Return the [X, Y] coordinate for the center point of the cell that contains the specified text.  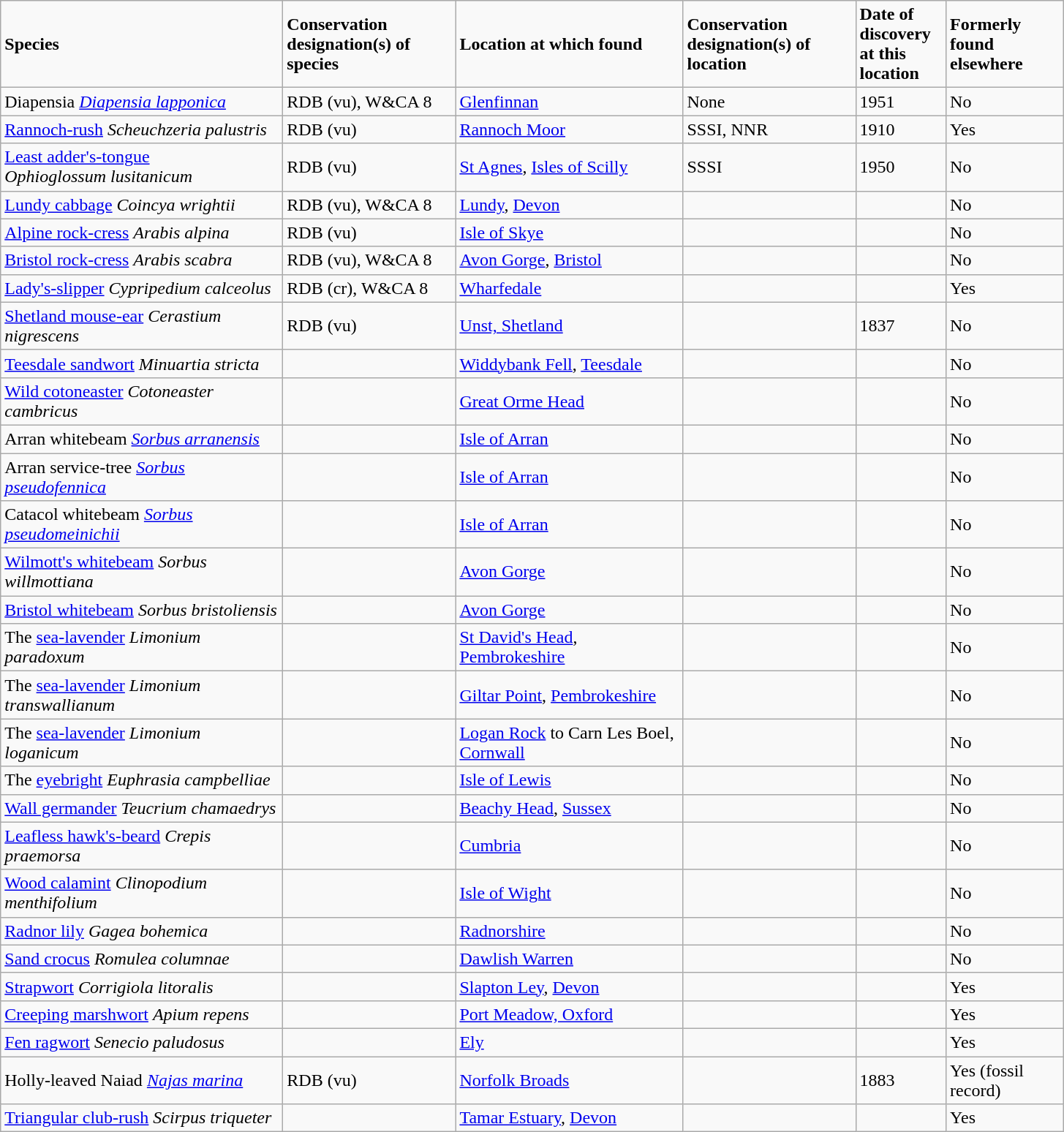
Avon Gorge, Bristol [569, 260]
Wall germander Teucrium chamaedrys [142, 808]
Teesdale sandwort Minuartia stricta [142, 363]
Unst, Shetland [569, 326]
St David's Head, Pembrokeshire [569, 648]
Slapton Ley, Devon [569, 986]
Holly-leaved Naiad Najas marina [142, 1079]
Shetland mouse-ear Cerastium nigrescens [142, 326]
Wood calamint Clinopodium menthifolium [142, 894]
St Agnes, Isles of Scilly [569, 167]
Great Orme Head [569, 401]
Wilmott's whitebeam Sorbus willmottiana [142, 572]
Widdybank Fell, Teesdale [569, 363]
Lady's-slipper Cypripedium calceolus [142, 288]
Dawlish Warren [569, 959]
1951 [901, 102]
Alpine rock-cress Arabis alpina [142, 233]
Lundy cabbage Coincya wrightii [142, 205]
Wharfedale [569, 288]
Triangular club-rush Scirpus triqueter [142, 1118]
Cumbria [569, 845]
RDB (cr), W&CA 8 [369, 288]
The sea-lavender Limonium loganicum [142, 743]
Date of discovery at this location [901, 44]
Diapensia Diapensia lapponica [142, 102]
Arran service-tree Sorbus pseudofennica [142, 477]
Ely [569, 1042]
Fen ragwort Senecio paludosus [142, 1042]
Formerly found elsewhere [1005, 44]
Tamar Estuary, Devon [569, 1118]
Conservation designation(s) of species [369, 44]
Location at which found [569, 44]
Giltar Point, Pembrokeshire [569, 695]
The sea-lavender Limonium transwallianum [142, 695]
Conservation designation(s) of location [769, 44]
Yes (fossil record) [1005, 1079]
Catacol whitebeam Sorbus pseudomeinichii [142, 525]
SSSI [769, 167]
Rannoch-rush Scheuchzeria palustris [142, 129]
Sand crocus Romulea columnae [142, 959]
Isle of Wight [569, 894]
Glenfinnan [569, 102]
The sea-lavender Limonium paradoxum [142, 648]
Radnorshire [569, 931]
1837 [901, 326]
Beachy Head, Sussex [569, 808]
Species [142, 44]
Leafless hawk's-beard Crepis praemorsa [142, 845]
Logan Rock to Carn Les Boel, Cornwall [569, 743]
Bristol whitebeam Sorbus bristoliensis [142, 610]
Isle of Lewis [569, 780]
Wild cotoneaster Cotoneaster cambricus [142, 401]
1883 [901, 1079]
None [769, 102]
Rannoch Moor [569, 129]
The eyebright Euphrasia campbelliae [142, 780]
1950 [901, 167]
Radnor lily Gagea bohemica [142, 931]
Lundy, Devon [569, 205]
Strapwort Corrigiola litoralis [142, 986]
Isle of Skye [569, 233]
Least adder's-tongue Ophioglossum lusitanicum [142, 167]
SSSI, NNR [769, 129]
Arran whitebeam Sorbus arranensis [142, 439]
Port Meadow, Oxford [569, 1014]
Norfolk Broads [569, 1079]
1910 [901, 129]
Creeping marshwort Apium repens [142, 1014]
Bristol rock-cress Arabis scabra [142, 260]
